For the text-containing cell, return its midpoint in [x, y] coordinate format. 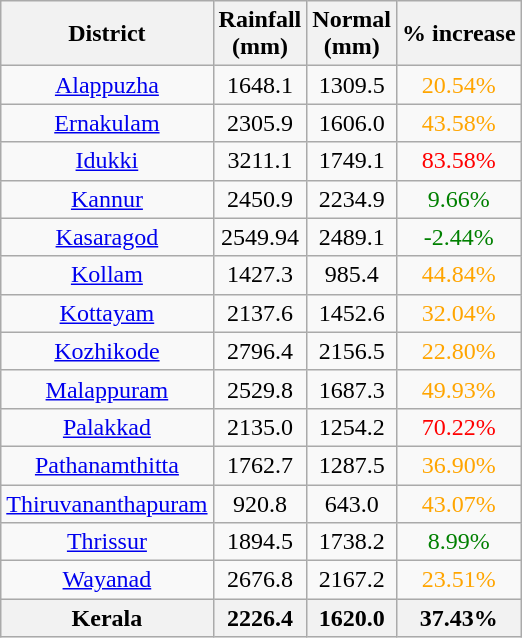
1762.7 [260, 465]
2156.5 [352, 351]
2450.9 [260, 199]
-2.44% [460, 237]
43.58% [460, 123]
Thrissur [107, 542]
Idukki [107, 161]
District [107, 34]
Rainfall(mm) [260, 34]
2676.8 [260, 580]
1287.5 [352, 465]
23.51% [460, 580]
% increase [460, 34]
1427.3 [260, 275]
44.84% [460, 275]
37.43% [460, 618]
2796.4 [260, 351]
1452.6 [352, 313]
2305.9 [260, 123]
Ernakulam [107, 123]
1749.1 [352, 161]
Normal(mm) [352, 34]
Malappuram [107, 389]
1894.5 [260, 542]
1606.0 [352, 123]
Kerala [107, 618]
3211.1 [260, 161]
32.04% [460, 313]
20.54% [460, 85]
Wayanad [107, 580]
43.07% [460, 503]
49.93% [460, 389]
36.90% [460, 465]
1620.0 [352, 618]
8.99% [460, 542]
Palakkad [107, 427]
1309.5 [352, 85]
1738.2 [352, 542]
2529.8 [260, 389]
Thiruvananthapuram [107, 503]
2549.94 [260, 237]
9.66% [460, 199]
2135.0 [260, 427]
Kottayam [107, 313]
985.4 [352, 275]
2226.4 [260, 618]
1254.2 [352, 427]
2137.6 [260, 313]
Kollam [107, 275]
Pathanamthitta [107, 465]
Kozhikode [107, 351]
Kasaragod [107, 237]
1648.1 [260, 85]
920.8 [260, 503]
22.80% [460, 351]
Kannur [107, 199]
83.58% [460, 161]
1687.3 [352, 389]
2234.9 [352, 199]
2167.2 [352, 580]
Alappuzha [107, 85]
2489.1 [352, 237]
70.22% [460, 427]
643.0 [352, 503]
